Determine the (x, y) coordinate at the center of the cell enclosing the given text.  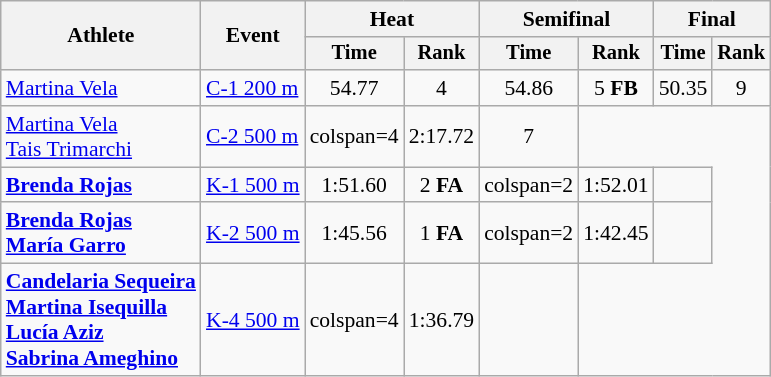
K-4 500 m (253, 320)
1:36.79 (442, 320)
K-1 500 m (253, 185)
1:45.56 (354, 234)
9 (741, 88)
Martina VelaTais Trimarchi (101, 136)
5 FB (616, 88)
Semifinal (566, 19)
Martina Vela (101, 88)
50.35 (684, 88)
Brenda RojasMaría Garro (101, 234)
4 (442, 88)
2 FA (442, 185)
C-1 200 m (253, 88)
7 (528, 136)
Final (712, 19)
1 FA (442, 234)
Athlete (101, 36)
C-2 500 m (253, 136)
54.86 (528, 88)
K-2 500 m (253, 234)
1:52.01 (616, 185)
1:51.60 (354, 185)
54.77 (354, 88)
Candelaria SequeiraMartina IsequillaLucía AzizSabrina Ameghino (101, 320)
Brenda Rojas (101, 185)
Event (253, 36)
1:42.45 (616, 234)
Heat (392, 19)
2:17.72 (442, 136)
